Capture the cell that displays the provided text and extract its (x, y) central coordinate. 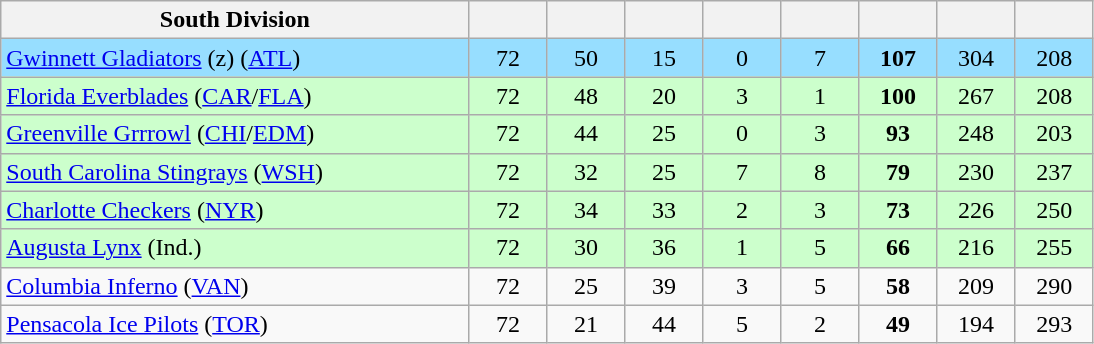
267 (976, 96)
250 (1054, 210)
237 (1054, 172)
Pensacola Ice Pilots (TOR) (235, 324)
58 (898, 286)
230 (976, 172)
20 (664, 96)
248 (976, 134)
South Division (235, 20)
33 (664, 210)
49 (898, 324)
South Carolina Stingrays (WSH) (235, 172)
50 (586, 58)
15 (664, 58)
Gwinnett Gladiators (z) (ATL) (235, 58)
255 (1054, 248)
36 (664, 248)
73 (898, 210)
39 (664, 286)
Augusta Lynx (Ind.) (235, 248)
209 (976, 286)
32 (586, 172)
34 (586, 210)
Greenville Grrrowl (CHI/EDM) (235, 134)
203 (1054, 134)
79 (898, 172)
107 (898, 58)
216 (976, 248)
48 (586, 96)
8 (820, 172)
304 (976, 58)
Florida Everblades (CAR/FLA) (235, 96)
290 (1054, 286)
30 (586, 248)
Charlotte Checkers (NYR) (235, 210)
21 (586, 324)
293 (1054, 324)
66 (898, 248)
93 (898, 134)
100 (898, 96)
194 (976, 324)
226 (976, 210)
Columbia Inferno (VAN) (235, 286)
